Locate the cell with the specified text and output its (X, Y) center coordinate. 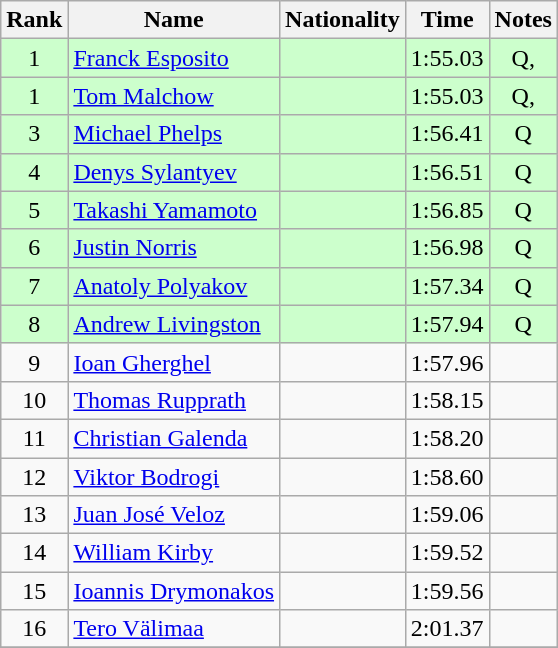
Denys Sylantyev (174, 172)
Tero Välimaa (174, 629)
16 (34, 629)
Christian Galenda (174, 438)
1:57.94 (447, 324)
Ioannis Drymonakos (174, 591)
1:57.34 (447, 286)
7 (34, 286)
8 (34, 324)
Rank (34, 20)
1:56.85 (447, 210)
Notes (523, 20)
12 (34, 477)
Ioan Gherghel (174, 362)
Justin Norris (174, 248)
Andrew Livingston (174, 324)
1:59.06 (447, 515)
10 (34, 400)
11 (34, 438)
Anatoly Polyakov (174, 286)
13 (34, 515)
1:56.41 (447, 134)
1:56.98 (447, 248)
1:59.52 (447, 553)
Franck Esposito (174, 58)
Nationality (343, 20)
Michael Phelps (174, 134)
Juan José Veloz (174, 515)
9 (34, 362)
4 (34, 172)
Tom Malchow (174, 96)
5 (34, 210)
2:01.37 (447, 629)
1:59.56 (447, 591)
Time (447, 20)
14 (34, 553)
1:56.51 (447, 172)
1:58.20 (447, 438)
Takashi Yamamoto (174, 210)
Thomas Rupprath (174, 400)
Name (174, 20)
William Kirby (174, 553)
3 (34, 134)
1:58.15 (447, 400)
15 (34, 591)
Viktor Bodrogi (174, 477)
1:57.96 (447, 362)
6 (34, 248)
1:58.60 (447, 477)
